Detect which cell encompasses the target text, then output its [X, Y] center coordinate. 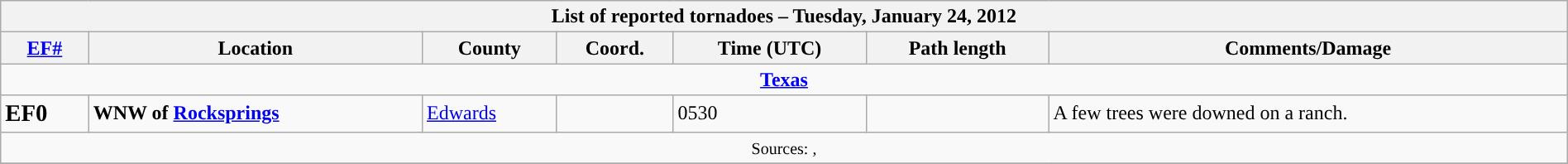
EF# [45, 48]
0530 [770, 113]
WNW of Rocksprings [255, 113]
EF0 [45, 113]
Edwards [490, 113]
Comments/Damage [1308, 48]
List of reported tornadoes – Tuesday, January 24, 2012 [784, 17]
Texas [784, 80]
Time (UTC) [770, 48]
County [490, 48]
A few trees were downed on a ranch. [1308, 113]
Location [255, 48]
Coord. [615, 48]
Path length [958, 48]
Sources: , [784, 147]
